Extract the (x, y) coordinate from the center of the cell holding the provided text.  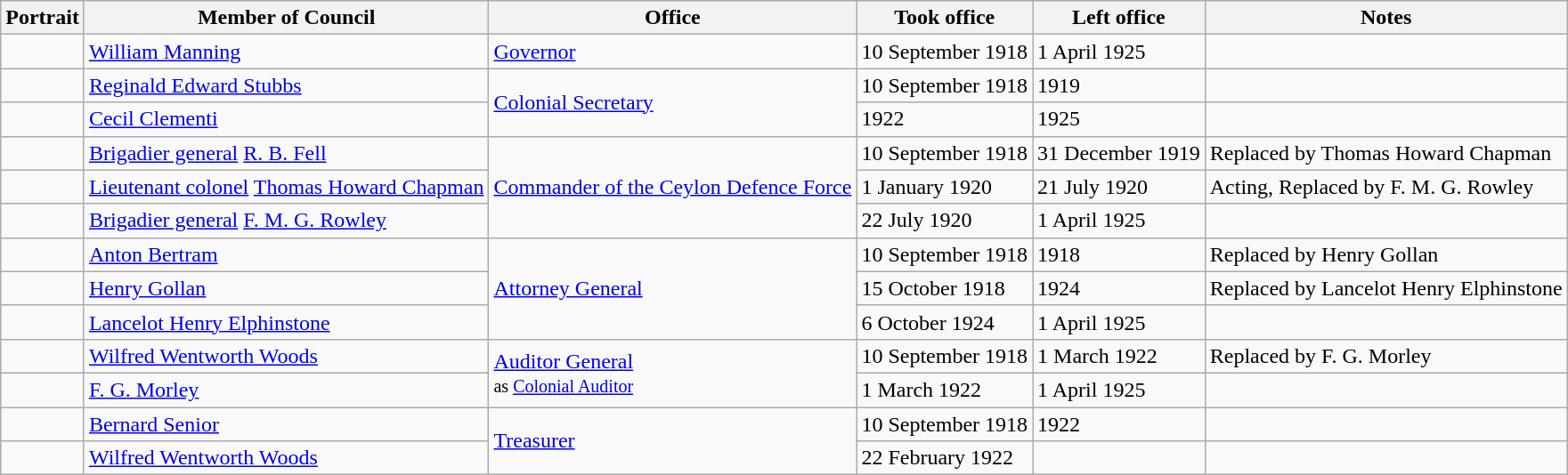
Attorney General (673, 288)
Replaced by Thomas Howard Chapman (1385, 153)
Commander of the Ceylon Defence Force (673, 187)
Notes (1385, 18)
22 July 1920 (945, 221)
15 October 1918 (945, 288)
1918 (1119, 254)
Treasurer (673, 441)
Replaced by Lancelot Henry Elphinstone (1385, 288)
1925 (1119, 119)
Auditor Generalas Colonial Auditor (673, 373)
William Manning (287, 52)
Member of Council (287, 18)
Reginald Edward Stubbs (287, 85)
Anton Bertram (287, 254)
Acting, Replaced by F. M. G. Rowley (1385, 187)
Lieutenant colonel Thomas Howard Chapman (287, 187)
Brigadier general F. M. G. Rowley (287, 221)
6 October 1924 (945, 322)
Left office (1119, 18)
Portrait (43, 18)
1 January 1920 (945, 187)
Brigadier general R. B. Fell (287, 153)
21 July 1920 (1119, 187)
Henry Gollan (287, 288)
Colonial Secretary (673, 102)
Replaced by F. G. Morley (1385, 356)
1919 (1119, 85)
Took office (945, 18)
Lancelot Henry Elphinstone (287, 322)
Office (673, 18)
F. G. Morley (287, 390)
1924 (1119, 288)
22 February 1922 (945, 458)
Bernard Senior (287, 424)
31 December 1919 (1119, 153)
Replaced by Henry Gollan (1385, 254)
Governor (673, 52)
Cecil Clementi (287, 119)
